Detect which cell encompasses the target text, then output its [X, Y] center coordinate. 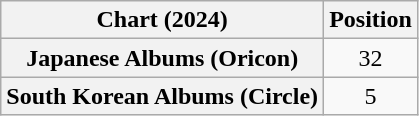
South Korean Albums (Circle) [162, 96]
32 [371, 58]
5 [371, 96]
Position [371, 20]
Chart (2024) [162, 20]
Japanese Albums (Oricon) [162, 58]
